Provide the (x, y) coordinate of the cell's center where the given text is located.  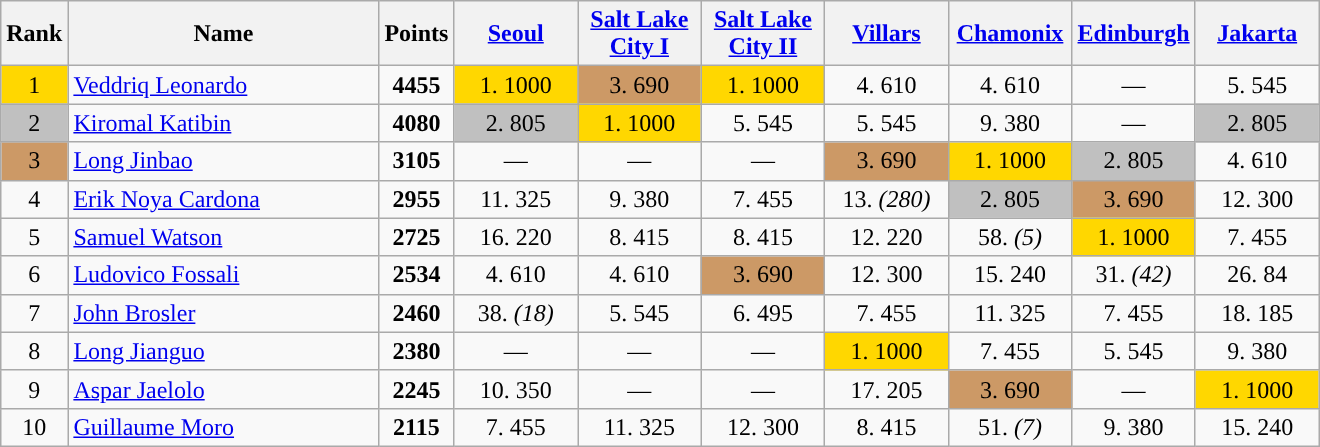
Salt Lake City II (763, 34)
Points (416, 34)
6. 495 (763, 313)
31. (42) (1134, 275)
2725 (416, 237)
Jakarta (1257, 34)
Chamonix (1010, 34)
58. (5) (1010, 237)
3105 (416, 161)
Guillaume Moro (224, 427)
Edinburgh (1134, 34)
Long Jinbao (224, 161)
4 (34, 199)
Seoul (516, 34)
5 (34, 237)
2115 (416, 427)
9 (34, 389)
2380 (416, 351)
13. (280) (887, 199)
4455 (416, 85)
12. 220 (887, 237)
51. (7) (1010, 427)
26. 84 (1257, 275)
2245 (416, 389)
Samuel Watson (224, 237)
Erik Noya Cardona (224, 199)
Long Jianguo (224, 351)
2955 (416, 199)
8 (34, 351)
Villars (887, 34)
Salt Lake City I (640, 34)
Ludovico Fossali (224, 275)
10. 350 (516, 389)
Veddriq Leonardo (224, 85)
2460 (416, 313)
16. 220 (516, 237)
18. 185 (1257, 313)
4080 (416, 123)
Aspar Jaelolo (224, 389)
1 (34, 85)
Rank (34, 34)
2 (34, 123)
17. 205 (887, 389)
3 (34, 161)
Name (224, 34)
John Brosler (224, 313)
10 (34, 427)
6 (34, 275)
38. (18) (516, 313)
2534 (416, 275)
7 (34, 313)
Kiromal Katibin (224, 123)
